Output the [X, Y] coordinate of the center of the cell containing the given text.  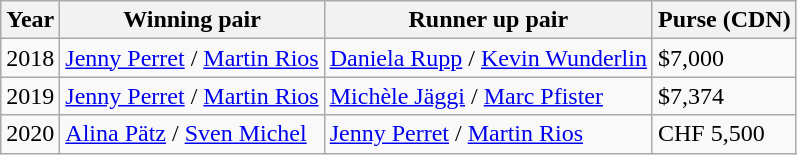
Michèle Jäggi / Marc Pfister [488, 96]
$7,000 [724, 58]
Purse (CDN) [724, 20]
2020 [30, 134]
CHF 5,500 [724, 134]
2019 [30, 96]
$7,374 [724, 96]
2018 [30, 58]
Runner up pair [488, 20]
Daniela Rupp / Kevin Wunderlin [488, 58]
Winning pair [192, 20]
Year [30, 20]
Alina Pätz / Sven Michel [192, 134]
